Find where the given text appears and provide that cell's center as (x, y) coordinate. 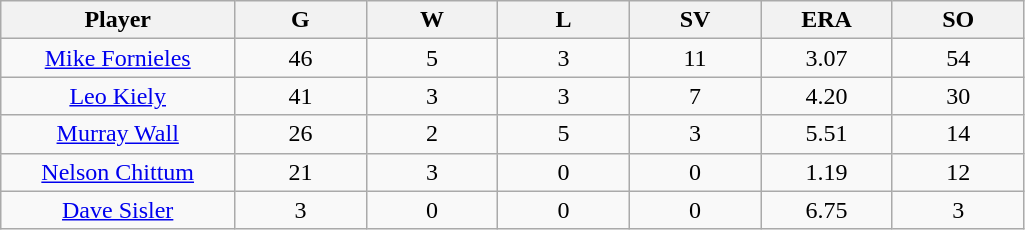
SV (695, 20)
6.75 (827, 210)
26 (301, 134)
54 (958, 58)
21 (301, 172)
Nelson Chittum (118, 172)
5.51 (827, 134)
Mike Fornieles (118, 58)
14 (958, 134)
30 (958, 96)
41 (301, 96)
2 (432, 134)
Dave Sisler (118, 210)
12 (958, 172)
Player (118, 20)
1.19 (827, 172)
Leo Kiely (118, 96)
3.07 (827, 58)
SO (958, 20)
G (301, 20)
11 (695, 58)
L (564, 20)
ERA (827, 20)
Murray Wall (118, 134)
4.20 (827, 96)
W (432, 20)
46 (301, 58)
7 (695, 96)
